Output the (X, Y) coordinate of the center of the cell containing the given text.  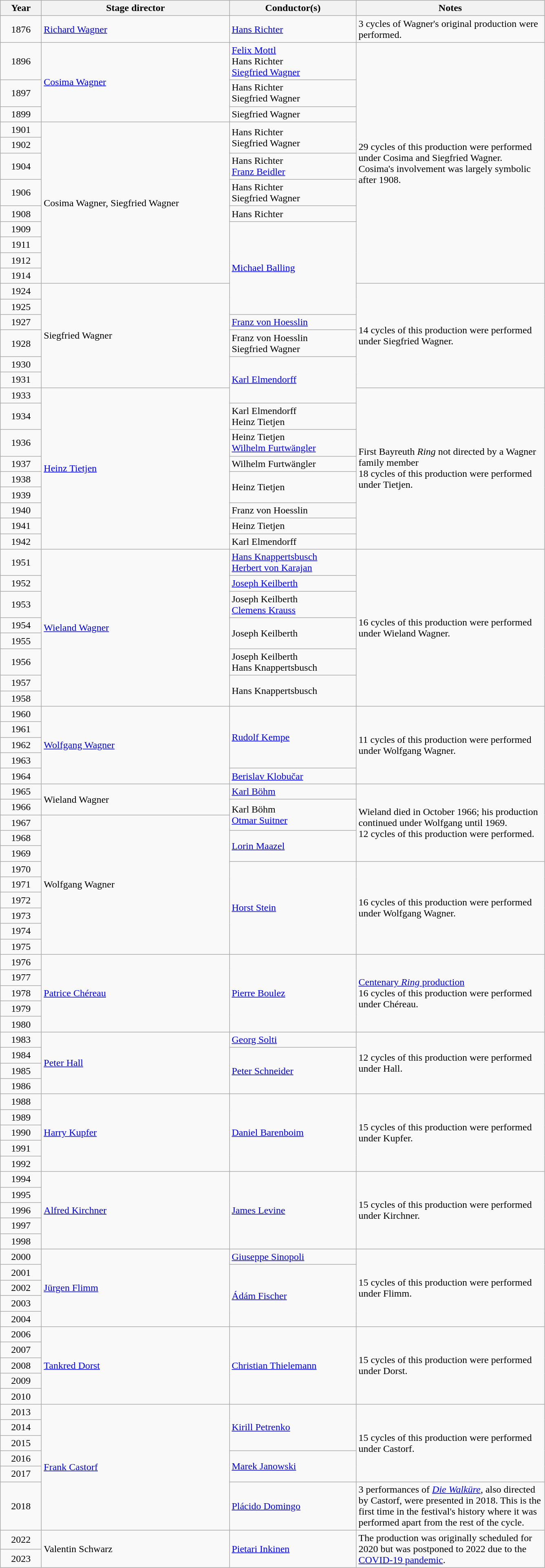
1970 (21, 869)
Tankred Dorst (135, 1365)
1936 (21, 443)
1978 (21, 993)
15 cycles of this production were performed under Flimm. (450, 1288)
1956 (21, 662)
1914 (21, 276)
1934 (21, 416)
2017 (21, 1474)
1909 (21, 229)
1930 (21, 364)
Alfred Kirchner (135, 1210)
Rudolf Kempe (293, 737)
Horst Stein (293, 908)
Notes (450, 8)
1994 (21, 1179)
1896 (21, 61)
Lorin Maazel (293, 846)
2014 (21, 1427)
Cosima Wagner, Siegfried Wagner (135, 203)
1990 (21, 1133)
2013 (21, 1412)
2004 (21, 1319)
Franz von HoesslinSiegfried Wagner (293, 343)
1984 (21, 1055)
2003 (21, 1303)
1996 (21, 1210)
Pierre Boulez (293, 993)
Kirill Petrenko (293, 1427)
Karl BöhmOtmar Suitner (293, 815)
1989 (21, 1117)
Felix MottlHans RichterSiegfried Wagner (293, 61)
1966 (21, 807)
15 cycles of this production were performed under Dorst. (450, 1365)
1980 (21, 1024)
2007 (21, 1350)
1912 (21, 260)
Wilhelm Furtwängler (293, 464)
1976 (21, 962)
Marek Janowski (293, 1466)
2010 (21, 1396)
1963 (21, 760)
1939 (21, 495)
1933 (21, 395)
Karl ElmendorffHeinz Tietjen (293, 416)
1973 (21, 916)
29 cycles of this production were performed under Cosima and Siegfried Wagner.Cosima's involvement was largely symbolic after 1908. (450, 163)
2023 (21, 1558)
2002 (21, 1288)
1942 (21, 542)
1940 (21, 510)
Peter Hall (135, 1063)
Christian Thielemann (293, 1365)
1983 (21, 1039)
Berislav Klobučar (293, 776)
1952 (21, 584)
1955 (21, 641)
1953 (21, 605)
1899 (21, 114)
1897 (21, 93)
Frank Castorf (135, 1467)
1927 (21, 322)
1975 (21, 947)
Georg Solti (293, 1039)
1958 (21, 698)
1998 (21, 1241)
1941 (21, 526)
1961 (21, 729)
Hans KnappertsbuschHerbert von Karajan (293, 562)
1902 (21, 145)
12 cycles of this production were performed under Hall. (450, 1063)
1969 (21, 854)
2000 (21, 1257)
1988 (21, 1102)
1901 (21, 130)
2018 (21, 1506)
1995 (21, 1195)
1977 (21, 978)
Peter Schneider (293, 1070)
1992 (21, 1164)
1938 (21, 479)
First Bayreuth Ring not directed by a Wagner family member18 cycles of this production were performed under Tietjen. (450, 469)
1997 (21, 1226)
2001 (21, 1272)
2015 (21, 1443)
Harry Kupfer (135, 1133)
1968 (21, 838)
Cosima Wagner (135, 82)
1972 (21, 900)
15 cycles of this production were performed under Kirchner. (450, 1210)
16 cycles of this production were performed under Wolfgang Wagner. (450, 908)
11 cycles of this production were performed under Wolfgang Wagner. (450, 745)
2009 (21, 1381)
The production was originally scheduled for 2020 but was postponed to 2022 due to the COVID-19 pandemic. (450, 1549)
Pietari Inkinen (293, 1549)
2022 (21, 1539)
1876 (21, 29)
Daniel Barenboim (293, 1133)
3 cycles of Wagner's original production were performed. (450, 29)
1965 (21, 791)
15 cycles of this production were performed under Kupfer. (450, 1133)
16 cycles of this production were performed under Wieland Wagner. (450, 628)
Jürgen Flimm (135, 1288)
1991 (21, 1148)
1931 (21, 380)
2006 (21, 1335)
1951 (21, 562)
1967 (21, 823)
Richard Wagner (135, 29)
1986 (21, 1086)
1911 (21, 244)
Stage director (135, 8)
Michael Balling (293, 268)
Hans Knappertsbusch (293, 691)
Conductor(s) (293, 8)
Year (21, 8)
15 cycles of this production were performed under Castorf. (450, 1443)
1954 (21, 625)
1928 (21, 343)
1937 (21, 464)
1904 (21, 166)
Giuseppe Sinopoli (293, 1257)
Ádám Fischer (293, 1295)
Patrice Chéreau (135, 993)
1971 (21, 885)
1957 (21, 683)
Hans RichterFranz Beidler (293, 166)
Heinz TietjenWilhelm Furtwängler (293, 443)
1908 (21, 214)
Joseph KeilberthHans Knappertsbusch (293, 662)
1906 (21, 192)
1924 (21, 291)
1962 (21, 745)
1974 (21, 931)
1964 (21, 776)
14 cycles of this production were performed under Siegfried Wagner. (450, 336)
Centenary Ring production16 cycles of this production were performed under Chéreau. (450, 993)
2016 (21, 1458)
Valentin Schwarz (135, 1549)
1985 (21, 1070)
James Levine (293, 1210)
Plácido Domingo (293, 1506)
Joseph KeilberthClemens Krauss (293, 605)
1960 (21, 714)
2008 (21, 1365)
Karl Böhm (293, 791)
1979 (21, 1009)
1925 (21, 307)
Wieland died in October 1966; his production continued under Wolfgang until 1969.12 cycles of this production were performed. (450, 822)
